Capture the cell that displays the provided text and extract its (X, Y) central coordinate. 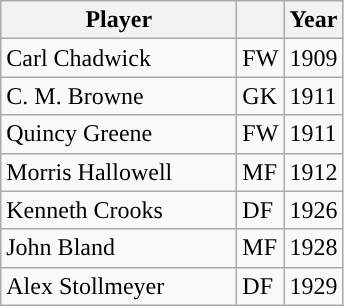
Player (119, 20)
John Bland (119, 248)
1926 (314, 210)
GK (260, 96)
1909 (314, 58)
Year (314, 20)
1912 (314, 172)
Kenneth Crooks (119, 210)
1929 (314, 286)
1928 (314, 248)
Quincy Greene (119, 134)
Alex Stollmeyer (119, 286)
C. M. Browne (119, 96)
Carl Chadwick (119, 58)
Morris Hallowell (119, 172)
